Search for the cell housing the specified text and yield its [X, Y] center coordinate. 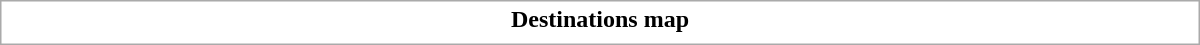
Destinations map [600, 19]
